Output the (X, Y) coordinate of the center of the cell containing the given text.  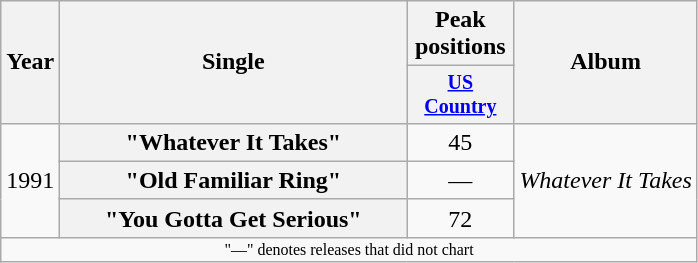
Album (606, 62)
45 (460, 142)
"You Gotta Get Serious" (234, 218)
"Whatever It Takes" (234, 142)
Peak positions (460, 34)
US Country (460, 94)
— (460, 180)
1991 (30, 180)
"—" denotes releases that did not chart (350, 249)
Single (234, 62)
Year (30, 62)
Whatever It Takes (606, 180)
72 (460, 218)
"Old Familiar Ring" (234, 180)
